Locate the cell with the specified text and output its [X, Y] center coordinate. 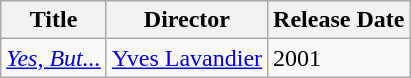
2001 [339, 58]
Yves Lavandier [186, 58]
Director [186, 20]
Yes, But... [54, 58]
Release Date [339, 20]
Title [54, 20]
